Capture the cell that displays the provided text and extract its [X, Y] central coordinate. 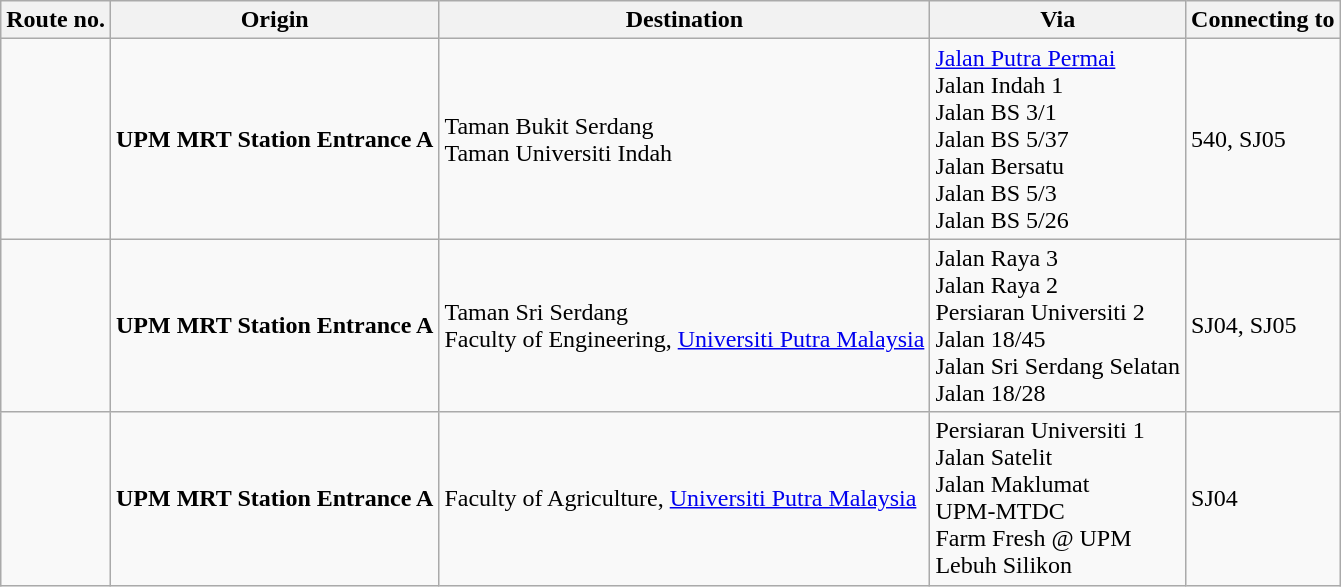
Via [1058, 20]
SJ04 [1263, 498]
Destination [684, 20]
540, SJ05 [1263, 139]
Origin [274, 20]
Jalan Raya 3Jalan Raya 2Persiaran Universiti 2Jalan 18/45Jalan Sri Serdang SelatanJalan 18/28 [1058, 326]
Persiaran Universiti 1Jalan SatelitJalan MaklumatUPM-MTDCFarm Fresh @ UPMLebuh Silikon [1058, 498]
Faculty of Agriculture, Universiti Putra Malaysia [684, 498]
Taman Bukit SerdangTaman Universiti Indah [684, 139]
Connecting to [1263, 20]
Taman Sri SerdangFaculty of Engineering, Universiti Putra Malaysia [684, 326]
SJ04, SJ05 [1263, 326]
Route no. [56, 20]
Jalan Putra PermaiJalan Indah 1Jalan BS 3/1Jalan BS 5/37Jalan BersatuJalan BS 5/3Jalan BS 5/26 [1058, 139]
